Scan for the cell matching the given text and deliver its (X, Y) coordinate at center. 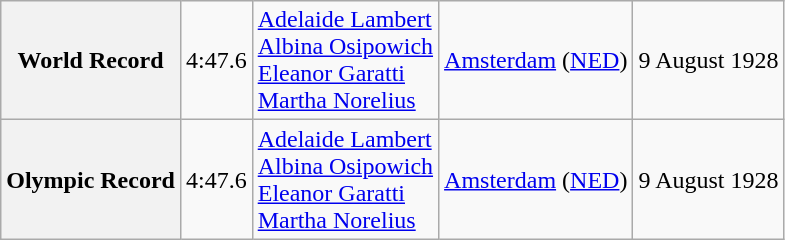
Olympic Record (91, 180)
World Record (91, 60)
